From the cell containing the given text, extract its center point as (x, y) coordinate. 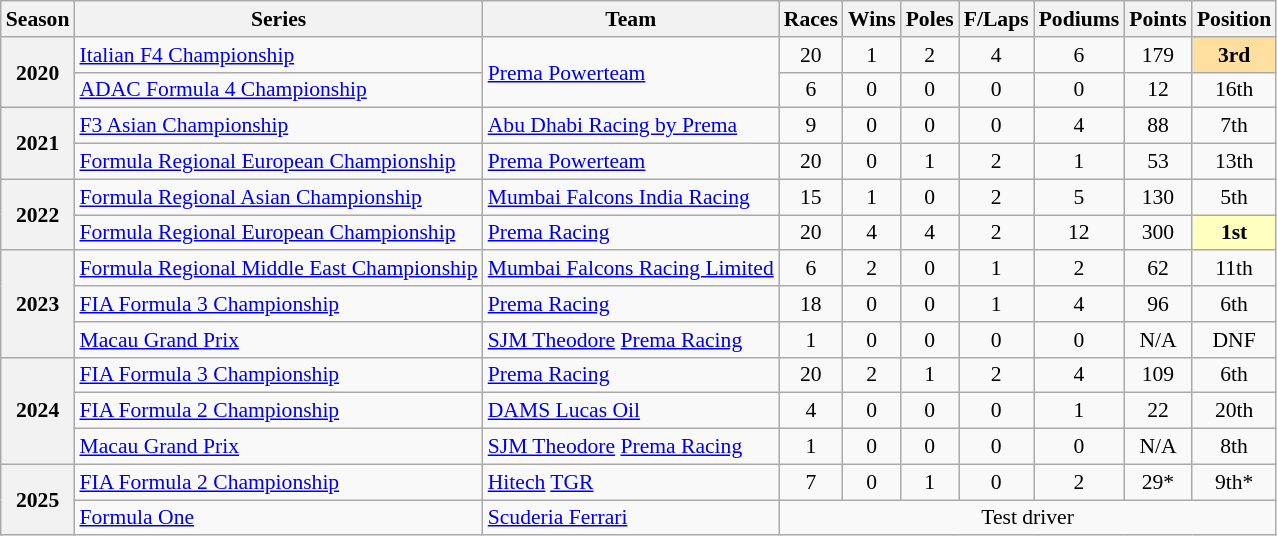
Formula Regional Asian Championship (278, 197)
13th (1234, 162)
15 (811, 197)
1st (1234, 233)
96 (1158, 304)
5 (1080, 197)
29* (1158, 482)
109 (1158, 375)
300 (1158, 233)
2022 (38, 214)
Abu Dhabi Racing by Prema (631, 126)
Races (811, 19)
7th (1234, 126)
DNF (1234, 340)
Mumbai Falcons Racing Limited (631, 269)
Formula One (278, 518)
11th (1234, 269)
Series (278, 19)
2020 (38, 72)
Wins (872, 19)
Mumbai Falcons India Racing (631, 197)
18 (811, 304)
5th (1234, 197)
9 (811, 126)
3rd (1234, 55)
Podiums (1080, 19)
2023 (38, 304)
8th (1234, 447)
7 (811, 482)
22 (1158, 411)
Test driver (1028, 518)
Scuderia Ferrari (631, 518)
88 (1158, 126)
20th (1234, 411)
Poles (930, 19)
ADAC Formula 4 Championship (278, 90)
2021 (38, 144)
Points (1158, 19)
F/Laps (996, 19)
Hitech TGR (631, 482)
53 (1158, 162)
Position (1234, 19)
2024 (38, 410)
179 (1158, 55)
62 (1158, 269)
Season (38, 19)
9th* (1234, 482)
F3 Asian Championship (278, 126)
2025 (38, 500)
16th (1234, 90)
130 (1158, 197)
Team (631, 19)
Formula Regional Middle East Championship (278, 269)
DAMS Lucas Oil (631, 411)
Italian F4 Championship (278, 55)
